Provide the (x, y) coordinate of the cell's center where the given text is located.  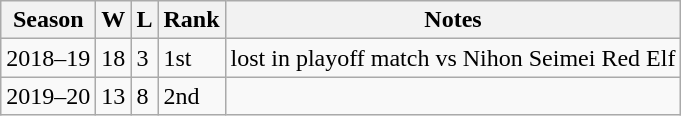
1st (192, 58)
13 (114, 96)
2019–20 (48, 96)
2nd (192, 96)
18 (114, 58)
W (114, 20)
Rank (192, 20)
3 (144, 58)
Notes (453, 20)
Season (48, 20)
2018–19 (48, 58)
L (144, 20)
8 (144, 96)
lost in playoff match vs Nihon Seimei Red Elf (453, 58)
